Scan for the cell matching the given text and deliver its (x, y) coordinate at center. 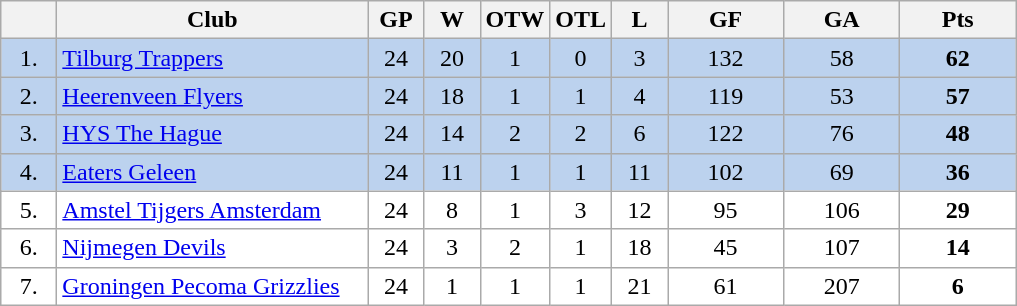
20 (452, 58)
HYS The Hague (212, 134)
6. (29, 248)
7. (29, 286)
57 (958, 96)
1. (29, 58)
Heerenveen Flyers (212, 96)
21 (640, 286)
58 (842, 58)
2. (29, 96)
L (640, 20)
122 (726, 134)
102 (726, 172)
0 (581, 58)
Amstel Tijgers Amsterdam (212, 210)
OTL (581, 20)
Eaters Geleen (212, 172)
53 (842, 96)
Tilburg Trappers (212, 58)
76 (842, 134)
3. (29, 134)
GP (396, 20)
4. (29, 172)
W (452, 20)
61 (726, 286)
OTW (515, 20)
Pts (958, 20)
Nijmegen Devils (212, 248)
106 (842, 210)
132 (726, 58)
12 (640, 210)
Groningen Pecoma Grizzlies (212, 286)
29 (958, 210)
5. (29, 210)
95 (726, 210)
207 (842, 286)
8 (452, 210)
GA (842, 20)
45 (726, 248)
4 (640, 96)
69 (842, 172)
36 (958, 172)
107 (842, 248)
Club (212, 20)
GF (726, 20)
119 (726, 96)
48 (958, 134)
62 (958, 58)
